Capture the cell that displays the provided text and extract its (X, Y) central coordinate. 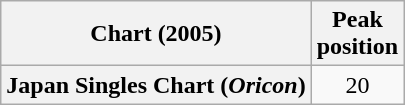
Peakposition (357, 34)
Japan Singles Chart (Oricon) (156, 85)
20 (357, 85)
Chart (2005) (156, 34)
